Determine the (x, y) coordinate at the center of the cell enclosing the given text.  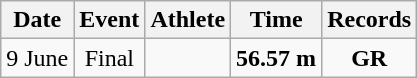
Records (370, 20)
GR (370, 58)
Final (110, 58)
Athlete (188, 20)
Date (38, 20)
Time (276, 20)
Event (110, 20)
56.57 m (276, 58)
9 June (38, 58)
